Search for the cell housing the specified text and yield its (x, y) center coordinate. 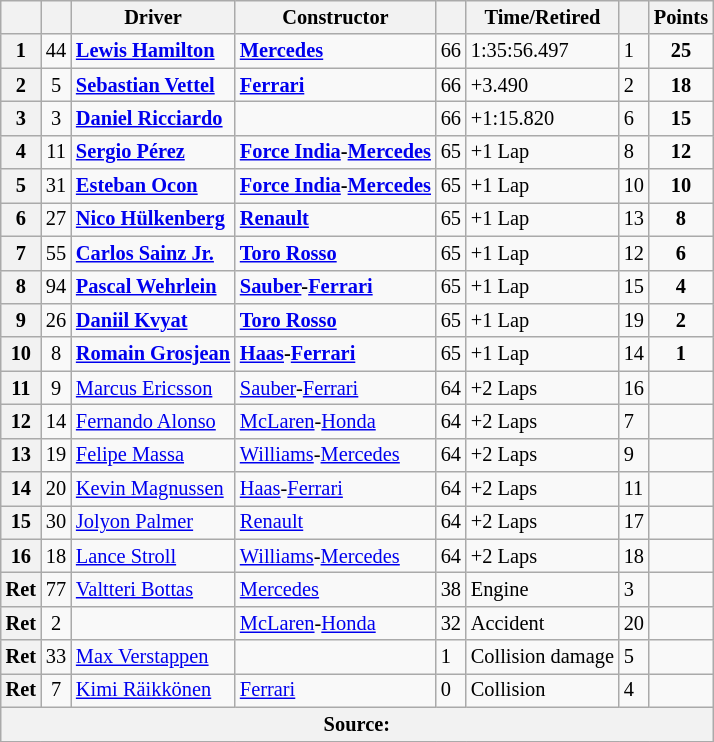
Accident (542, 623)
Time/Retired (542, 17)
Points (681, 17)
Sergio Pérez (153, 152)
Daniel Ricciardo (153, 118)
Daniil Kvyat (153, 320)
55 (56, 253)
Constructor (336, 17)
Engine (542, 589)
Fernando Alonso (153, 421)
77 (56, 589)
33 (56, 657)
30 (56, 522)
25 (681, 51)
26 (56, 320)
17 (634, 522)
Source: (357, 724)
Lewis Hamilton (153, 51)
Carlos Sainz Jr. (153, 253)
Kimi Räikkönen (153, 690)
44 (56, 51)
+3.490 (542, 85)
32 (451, 623)
Collision (542, 690)
Valtteri Bottas (153, 589)
1:35:56.497 (542, 51)
Collision damage (542, 657)
38 (451, 589)
Lance Stroll (153, 556)
Pascal Wehrlein (153, 287)
0 (451, 690)
Nico Hülkenberg (153, 219)
+1:15.820 (542, 118)
27 (56, 219)
Esteban Ocon (153, 186)
Romain Grosjean (153, 354)
Driver (153, 17)
Jolyon Palmer (153, 522)
Max Verstappen (153, 657)
31 (56, 186)
Sebastian Vettel (153, 85)
Marcus Ericsson (153, 388)
94 (56, 287)
Kevin Magnussen (153, 489)
Felipe Massa (153, 455)
